From the cell containing the given text, extract its center point as (x, y) coordinate. 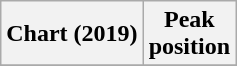
Peakposition (189, 34)
Chart (2019) (72, 34)
